Provide the (X, Y) coordinate of the cell's center where the given text is located.  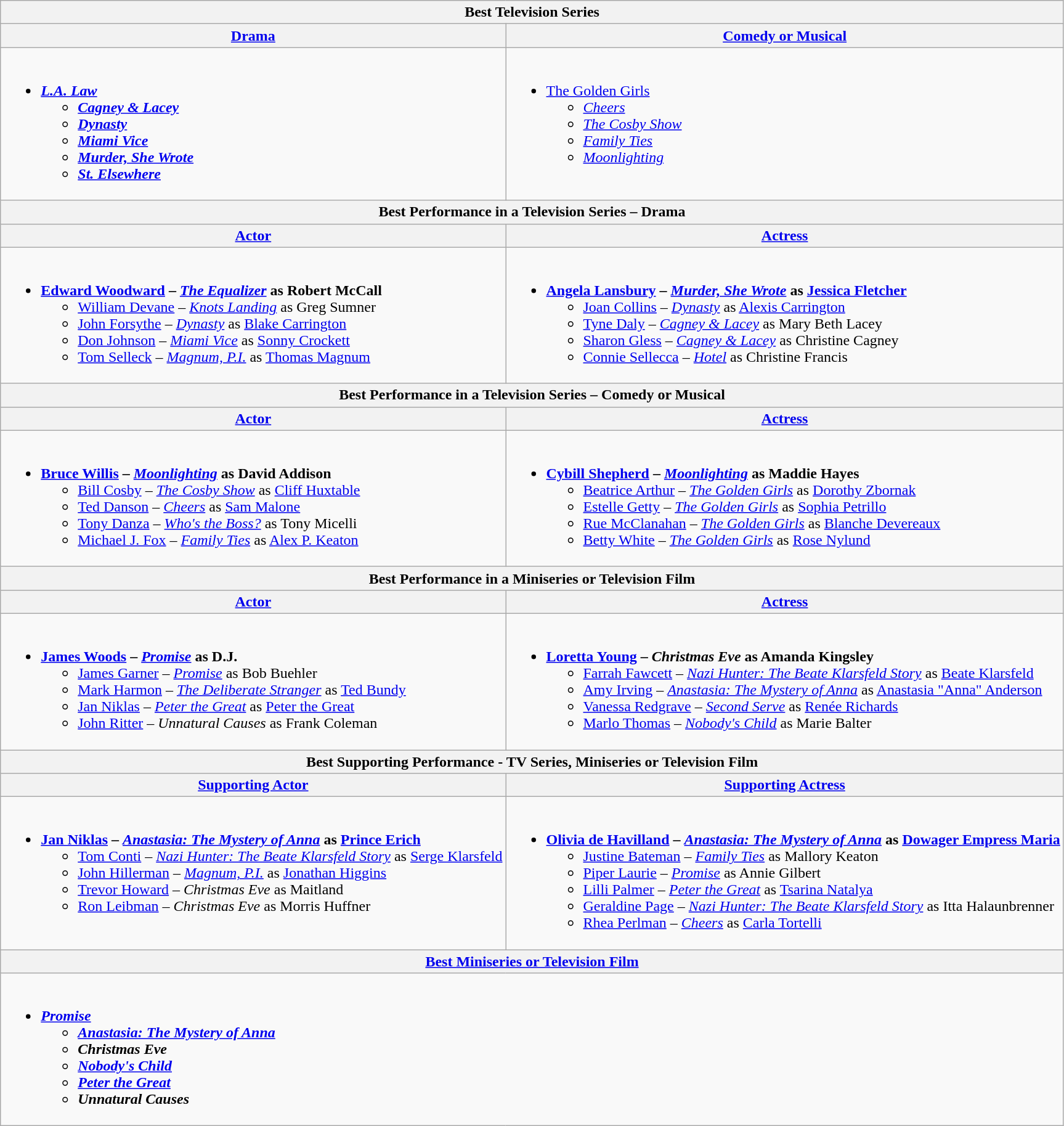
Best Performance in a Television Series – Comedy or Musical (532, 395)
Best Miniseries or Television Film (532, 961)
PromiseAnastasia: The Mystery of AnnaChristmas EveNobody's ChildPeter the GreatUnnatural Causes (532, 1050)
Best Performance in a Miniseries or Television Film (532, 578)
Supporting Actor (253, 785)
Drama (253, 36)
Supporting Actress (785, 785)
Best Performance in a Television Series – Drama (532, 212)
Comedy or Musical (785, 36)
Best Supporting Performance - TV Series, Miniseries or Television Film (532, 761)
The Golden GirlsCheersThe Cosby ShowFamily TiesMoonlighting (785, 124)
Best Television Series (532, 12)
L.A. LawCagney & LaceyDynastyMiami ViceMurder, She WroteSt. Elsewhere (253, 124)
